Locate the cell with the specified text and output its (x, y) center coordinate. 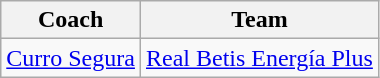
Curro Segura (71, 58)
Real Betis Energía Plus (259, 58)
Team (259, 20)
Coach (71, 20)
